Return [x, y] of the center of cell containing provided text 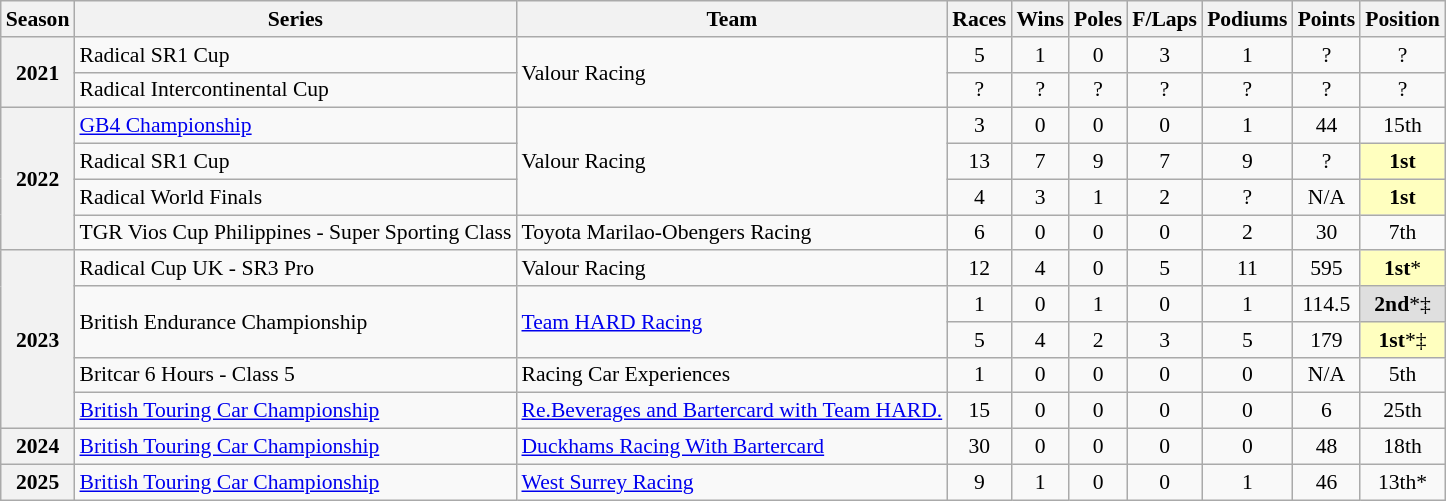
Radical Cup UK - SR3 Pro [295, 269]
13th* [1402, 482]
Britcar 6 Hours - Class 5 [295, 375]
Team HARD Racing [732, 322]
2021 [38, 72]
F/Laps [1164, 19]
44 [1327, 126]
GB4 Championship [295, 126]
West Surrey Racing [732, 482]
11 [1248, 269]
114.5 [1327, 304]
25th [1402, 411]
5th [1402, 375]
13 [979, 162]
46 [1327, 482]
179 [1327, 340]
2025 [38, 482]
7th [1402, 233]
Racing Car Experiences [732, 375]
Toyota Marilao-Obengers Racing [732, 233]
Poles [1098, 19]
British Endurance Championship [295, 322]
2023 [38, 340]
595 [1327, 269]
15th [1402, 126]
TGR Vios Cup Philippines - Super Sporting Class [295, 233]
Duckhams Racing With Bartercard [732, 447]
2nd*‡ [1402, 304]
Position [1402, 19]
18th [1402, 447]
Races [979, 19]
Re.Beverages and Bartercard with Team HARD. [732, 411]
Season [38, 19]
Points [1327, 19]
1st*‡ [1402, 340]
2022 [38, 179]
Series [295, 19]
Team [732, 19]
12 [979, 269]
1st* [1402, 269]
Podiums [1248, 19]
48 [1327, 447]
15 [979, 411]
Wins [1040, 19]
Radical World Finals [295, 197]
Radical Intercontinental Cup [295, 90]
2024 [38, 447]
